Locate the cell with the specified text and output its (X, Y) center coordinate. 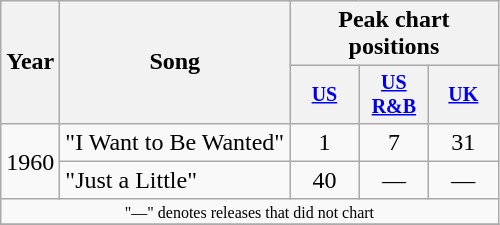
40 (324, 180)
Song (175, 62)
Year (30, 62)
US (324, 94)
"I Want to Be Wanted" (175, 142)
31 (464, 142)
UK (464, 94)
"Just a Little" (175, 180)
1 (324, 142)
"—" denotes releases that did not chart (250, 211)
Peak chart positions (394, 34)
1960 (30, 161)
US R&B (394, 94)
7 (394, 142)
